Pinpoint the cell where the given text exists, returning its [X, Y] midpoint coordinate. 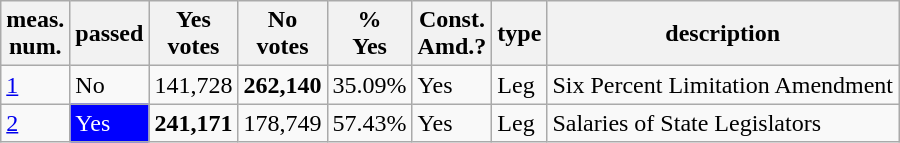
passed [110, 34]
meas.num. [36, 34]
Yesvotes [194, 34]
57.43% [370, 123]
178,749 [282, 123]
type [520, 34]
description [723, 34]
141,728 [194, 85]
262,140 [282, 85]
Const.Amd.? [452, 34]
Novotes [282, 34]
241,171 [194, 123]
Salaries of State Legislators [723, 123]
1 [36, 85]
35.09% [370, 85]
Six Percent Limitation Amendment [723, 85]
%Yes [370, 34]
No [110, 85]
2 [36, 123]
